For the text-containing cell, return its midpoint in [X, Y] coordinate format. 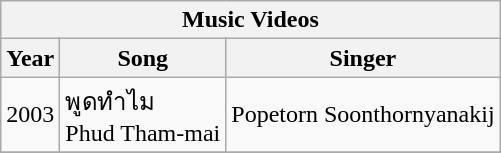
พูดทำไม Phud Tham-mai [143, 115]
Music Videos [250, 20]
Year [30, 58]
Popetorn Soonthornyanakij [363, 115]
2003 [30, 115]
Song [143, 58]
Singer [363, 58]
